Capture the cell that displays the provided text and extract its (x, y) central coordinate. 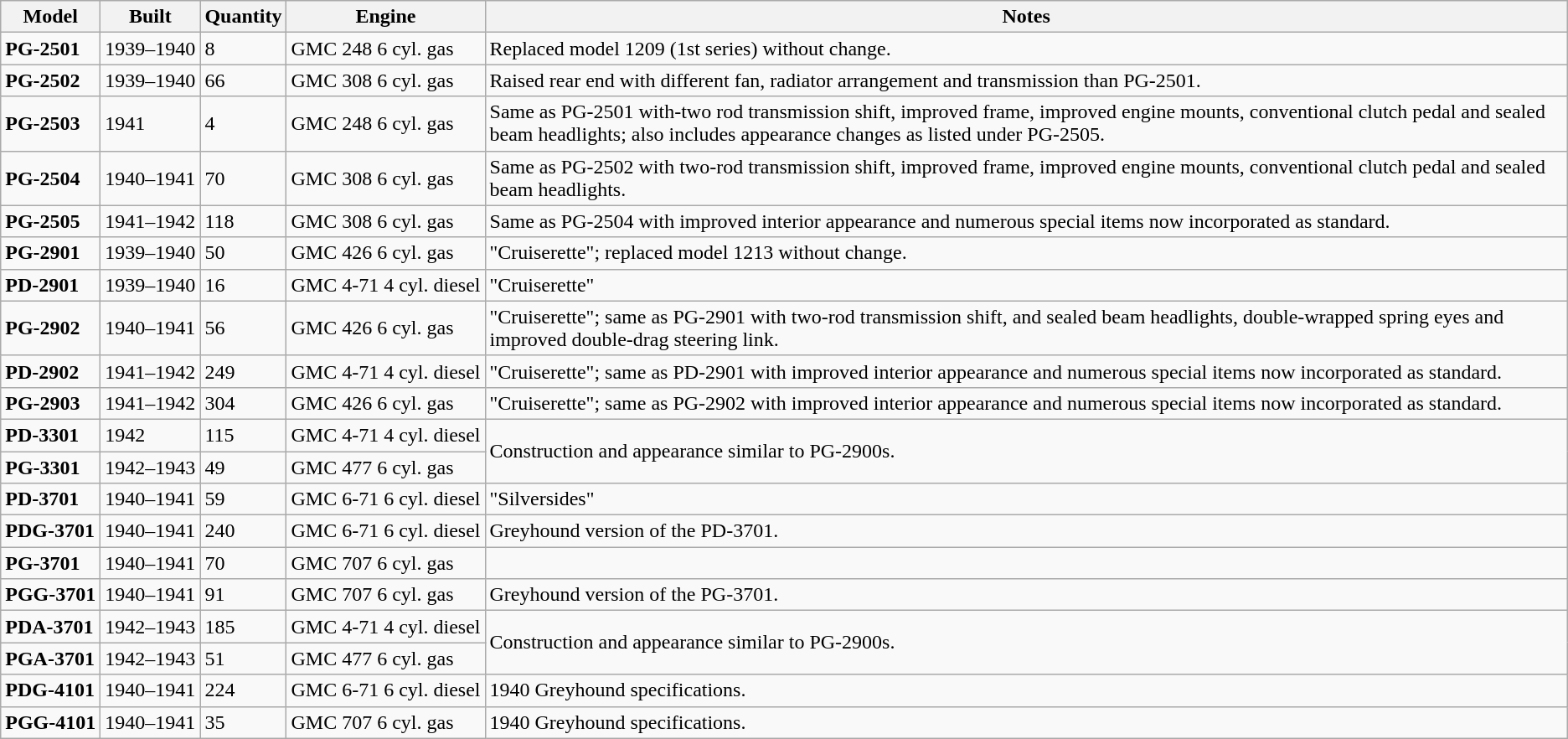
249 (243, 371)
Notes (1026, 17)
118 (243, 221)
51 (243, 659)
Greyhound version of the PG-3701. (1026, 595)
1942 (151, 435)
185 (243, 627)
PDG-3701 (50, 531)
8 (243, 49)
PG-2505 (50, 221)
PD-2902 (50, 371)
56 (243, 328)
PD-3701 (50, 499)
Same as PG-2504 with improved interior appearance and numerous special items now incorporated as standard. (1026, 221)
Quantity (243, 17)
1941 (151, 124)
PG-2902 (50, 328)
Model (50, 17)
Built (151, 17)
PDG-4101 (50, 690)
"Cruiserette"; same as PD-2901 with improved interior appearance and numerous special items now incorporated as standard. (1026, 371)
115 (243, 435)
PG-2502 (50, 80)
PG-3301 (50, 467)
Raised rear end with different fan, radiator arrangement and transmission than PG-2501. (1026, 80)
PG-3701 (50, 563)
Same as PG-2502 with two-rod transmission shift, improved frame, improved engine mounts, conventional clutch pedal and sealed beam headlights. (1026, 178)
66 (243, 80)
PGG-4101 (50, 722)
49 (243, 467)
PD-2901 (50, 285)
"Cruiserette"; same as PG-2902 with improved interior appearance and numerous special items now incorporated as standard. (1026, 403)
35 (243, 722)
"Cruiserette"; replaced model 1213 without change. (1026, 253)
4 (243, 124)
PD-3301 (50, 435)
240 (243, 531)
16 (243, 285)
91 (243, 595)
"Silversides" (1026, 499)
50 (243, 253)
PG-2903 (50, 403)
PGA-3701 (50, 659)
PG-2901 (50, 253)
Engine (385, 17)
Replaced model 1209 (1st series) without change. (1026, 49)
304 (243, 403)
224 (243, 690)
PG-2503 (50, 124)
"Cruiserette" (1026, 285)
59 (243, 499)
PGG-3701 (50, 595)
PG-2504 (50, 178)
PDA-3701 (50, 627)
Greyhound version of the PD-3701. (1026, 531)
PG-2501 (50, 49)
